For the text-containing cell, return its midpoint in [x, y] coordinate format. 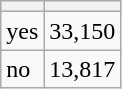
33,150 [82, 31]
no [22, 69]
13,817 [82, 69]
yes [22, 31]
